Find where the given text appears and provide that cell's center as (X, Y) coordinate. 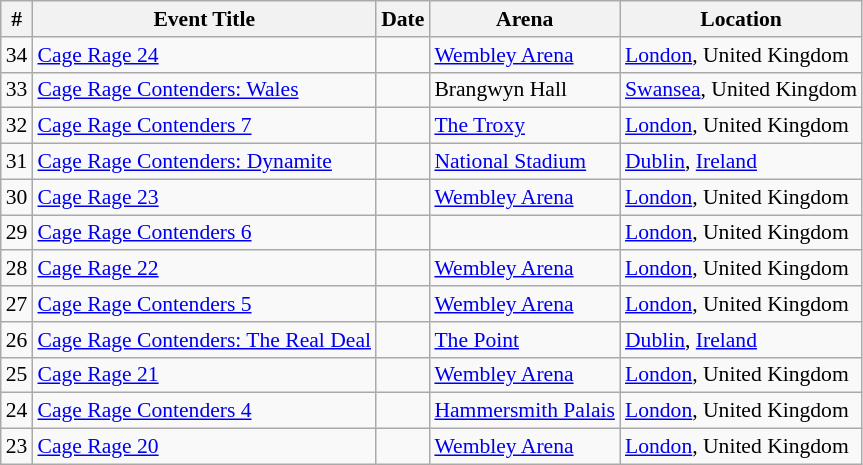
Cage Rage 21 (204, 375)
Cage Rage Contenders 4 (204, 411)
The Troxy (524, 126)
Cage Rage Contenders: Wales (204, 90)
29 (17, 233)
Event Title (204, 19)
31 (17, 162)
Date (402, 19)
25 (17, 375)
The Point (524, 340)
Cage Rage Contenders: Dynamite (204, 162)
23 (17, 447)
32 (17, 126)
24 (17, 411)
# (17, 19)
Cage Rage Contenders 5 (204, 304)
28 (17, 269)
Arena (524, 19)
Cage Rage Contenders: The Real Deal (204, 340)
Swansea, United Kingdom (741, 90)
Cage Rage 22 (204, 269)
Location (741, 19)
Hammersmith Palais (524, 411)
National Stadium (524, 162)
Cage Rage 20 (204, 447)
26 (17, 340)
34 (17, 55)
30 (17, 197)
27 (17, 304)
Cage Rage Contenders 7 (204, 126)
33 (17, 90)
Brangwyn Hall (524, 90)
Cage Rage 24 (204, 55)
Cage Rage 23 (204, 197)
Cage Rage Contenders 6 (204, 233)
